Pinpoint the cell where the given text exists, returning its (X, Y) midpoint coordinate. 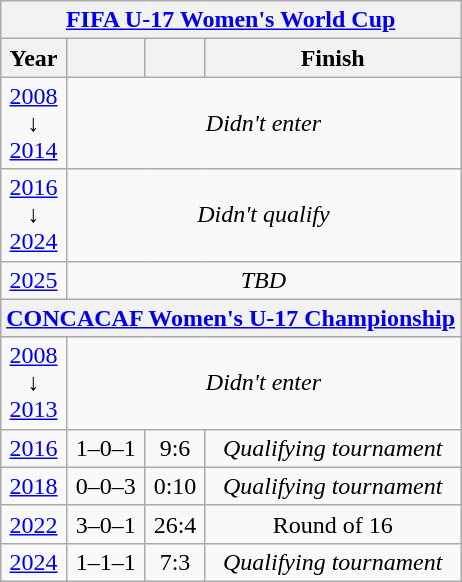
7:3 (175, 562)
0–0–3 (106, 486)
2008↓ 2013 (34, 383)
1–1–1 (106, 562)
2008↓ 2014 (34, 123)
2018 (34, 486)
3–0–1 (106, 524)
Round of 16 (333, 524)
Didn't qualify (263, 215)
2022 (34, 524)
TBD (263, 280)
2025 (34, 280)
FIFA U-17 Women's World Cup (231, 20)
Year (34, 58)
0:10 (175, 486)
1–0–1 (106, 448)
2016↓ 2024 (34, 215)
2024 (34, 562)
CONCACAF Women's U-17 Championship (231, 318)
26:4 (175, 524)
Finish (333, 58)
2016 (34, 448)
9:6 (175, 448)
